Capture the cell that displays the provided text and extract its (X, Y) central coordinate. 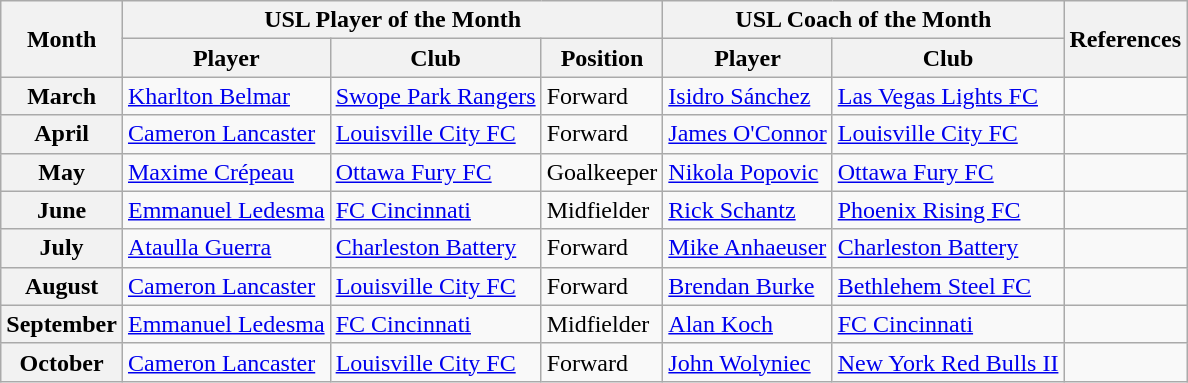
USL Player of the Month (392, 20)
May (62, 172)
USL Coach of the Month (864, 20)
Phoenix Rising FC (948, 210)
Ataulla Guerra (226, 248)
August (62, 286)
Swope Park Rangers (436, 96)
Rick Schantz (748, 210)
Kharlton Belmar (226, 96)
References (1126, 39)
July (62, 248)
Alan Koch (748, 324)
Goalkeeper (602, 172)
Maxime Crépeau (226, 172)
March (62, 96)
Month (62, 39)
New York Red Bulls II (948, 362)
September (62, 324)
John Wolyniec (748, 362)
Nikola Popovic (748, 172)
April (62, 134)
October (62, 362)
Position (602, 58)
Las Vegas Lights FC (948, 96)
Brendan Burke (748, 286)
Isidro Sánchez (748, 96)
Bethlehem Steel FC (948, 286)
James O'Connor (748, 134)
June (62, 210)
Mike Anhaeuser (748, 248)
